Scan for the cell matching the given text and deliver its [X, Y] coordinate at center. 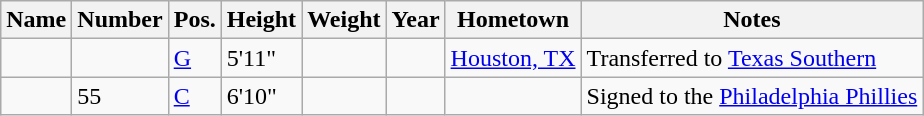
Houston, TX [513, 58]
Transferred to Texas Southern [752, 58]
5'11" [261, 58]
Height [261, 20]
55 [120, 96]
Year [416, 20]
Notes [752, 20]
Weight [344, 20]
6'10" [261, 96]
Hometown [513, 20]
Number [120, 20]
Signed to the Philadelphia Phillies [752, 96]
G [194, 58]
Name [36, 20]
Pos. [194, 20]
C [194, 96]
